Pinpoint the cell where the given text exists, returning its (X, Y) midpoint coordinate. 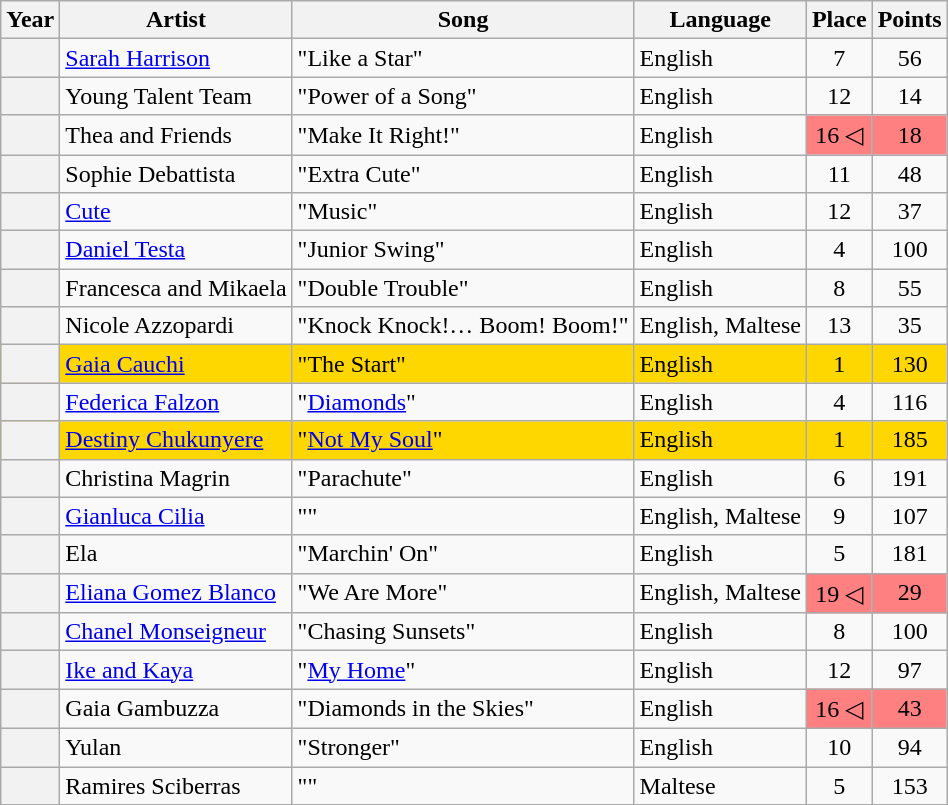
"My Home" (463, 670)
Daniel Testa (176, 250)
116 (910, 402)
Chanel Monseigneur (176, 632)
107 (910, 516)
Thea and Friends (176, 135)
Young Talent Team (176, 96)
18 (910, 135)
Sarah Harrison (176, 58)
"Marchin' On" (463, 554)
9 (839, 516)
Destiny Chukunyere (176, 440)
Gaia Gambuzza (176, 709)
185 (910, 440)
19 ◁ (839, 593)
"Chasing Sunsets" (463, 632)
94 (910, 747)
"Parachute" (463, 478)
"The Start" (463, 364)
97 (910, 670)
29 (910, 593)
"Power of a Song" (463, 96)
Yulan (176, 747)
Ramires Sciberras (176, 785)
"Make It Right!" (463, 135)
"Knock Knock!… Boom! Boom!" (463, 326)
"Stronger" (463, 747)
6 (839, 478)
Ike and Kaya (176, 670)
Maltese (720, 785)
"We Are More" (463, 593)
130 (910, 364)
Points (910, 20)
"Extra Cute" (463, 173)
"Diamonds in the Skies" (463, 709)
13 (839, 326)
"Music" (463, 212)
Cute (176, 212)
10 (839, 747)
Francesca and Mikaela (176, 288)
"Double Trouble" (463, 288)
191 (910, 478)
Song (463, 20)
11 (839, 173)
"Diamonds" (463, 402)
14 (910, 96)
Gianluca Cilia (176, 516)
Nicole Azzopardi (176, 326)
Year (30, 20)
43 (910, 709)
35 (910, 326)
48 (910, 173)
Language (720, 20)
Eliana Gomez Blanco (176, 593)
37 (910, 212)
7 (839, 58)
Federica Falzon (176, 402)
Christina Magrin (176, 478)
"Like a Star" (463, 58)
"Not My Soul" (463, 440)
Gaia Cauchi (176, 364)
Artist (176, 20)
181 (910, 554)
Sophie Debattista (176, 173)
Place (839, 20)
55 (910, 288)
Ela (176, 554)
"Junior Swing" (463, 250)
153 (910, 785)
56 (910, 58)
